Locate the cell with the specified text and output its [x, y] center coordinate. 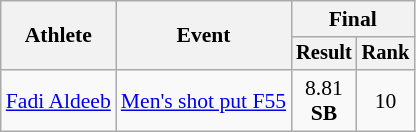
Result [324, 54]
10 [386, 100]
Fadi Aldeeb [58, 100]
Event [204, 36]
8.81SB [324, 100]
Men's shot put F55 [204, 100]
Rank [386, 54]
Final [352, 19]
Athlete [58, 36]
